For the text-containing cell, return its midpoint in [x, y] coordinate format. 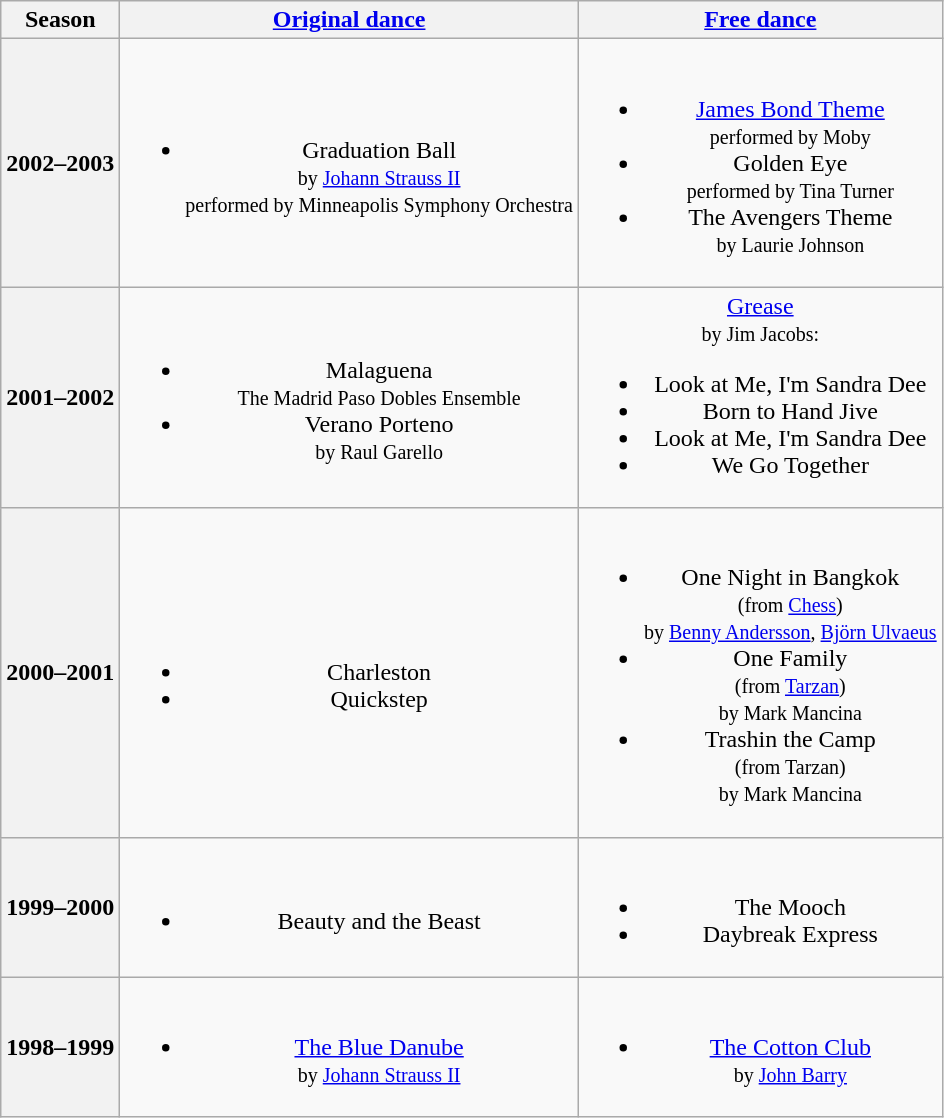
1999–2000 [60, 907]
Original dance [350, 20]
Malaguena The Madrid Paso Dobles Ensemble Verano Porteno by Raul Garello [350, 398]
2002–2003 [60, 163]
Free dance [760, 20]
The Cotton Club by John Barry [760, 1047]
1998–1999 [60, 1047]
2001–2002 [60, 398]
Beauty and the Beast [350, 907]
Grease by Jim Jacobs: Look at Me, I'm Sandra DeeBorn to Hand JiveLook at Me, I'm Sandra DeeWe Go Together [760, 398]
The MoochDaybreak Express [760, 907]
2000–2001 [60, 672]
James Bond Theme performed by Moby Golden Eye performed by Tina Turner The Avengers Theme by Laurie Johnson [760, 163]
CharlestonQuickstep [350, 672]
Season [60, 20]
Graduation Ball by Johann Strauss II performed by Minneapolis Symphony Orchestra [350, 163]
The Blue Danube by Johann Strauss II [350, 1047]
